Identify which cell holds the provided text, then report its (X, Y) central coordinate. 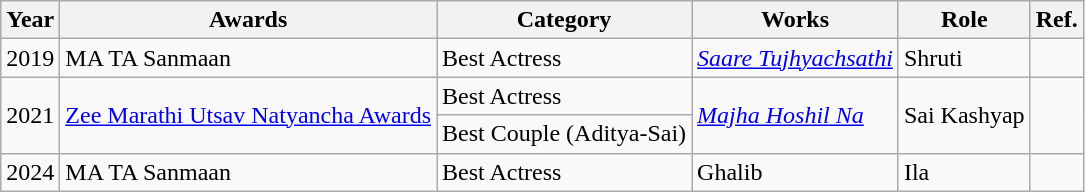
Ila (964, 172)
2019 (30, 58)
Shruti (964, 58)
Zee Marathi Utsav Natyancha Awards (248, 115)
Saare Tujhyachsathi (796, 58)
Majha Hoshil Na (796, 115)
Category (564, 20)
2021 (30, 115)
Ghalib (796, 172)
Works (796, 20)
Ref. (1056, 20)
Awards (248, 20)
Best Couple (Aditya-Sai) (564, 134)
Sai Kashyap (964, 115)
Role (964, 20)
Year (30, 20)
2024 (30, 172)
